Capture the cell that displays the provided text and extract its [X, Y] central coordinate. 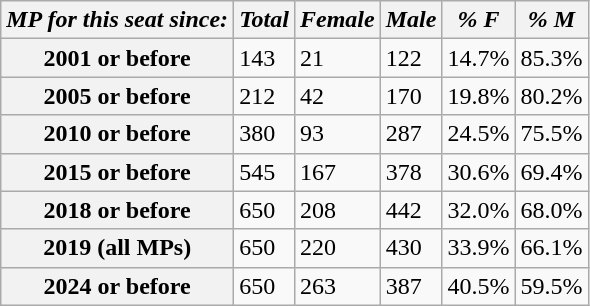
287 [411, 134]
442 [411, 210]
2005 or before [118, 96]
2019 (all MPs) [118, 248]
545 [264, 172]
85.3% [552, 58]
21 [337, 58]
212 [264, 96]
170 [411, 96]
378 [411, 172]
14.7% [478, 58]
33.9% [478, 248]
208 [337, 210]
% F [478, 20]
387 [411, 286]
143 [264, 58]
24.5% [478, 134]
80.2% [552, 96]
2018 or before [118, 210]
93 [337, 134]
167 [337, 172]
42 [337, 96]
Female [337, 20]
% M [552, 20]
19.8% [478, 96]
30.6% [478, 172]
380 [264, 134]
75.5% [552, 134]
69.4% [552, 172]
66.1% [552, 248]
68.0% [552, 210]
2001 or before [118, 58]
32.0% [478, 210]
2015 or before [118, 172]
Total [264, 20]
MP for this seat since: [118, 20]
220 [337, 248]
59.5% [552, 286]
2024 or before [118, 286]
2010 or before [118, 134]
Male [411, 20]
430 [411, 248]
40.5% [478, 286]
263 [337, 286]
122 [411, 58]
